For the text-containing cell, return its midpoint in (x, y) coordinate format. 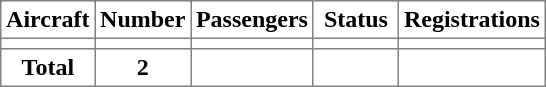
2 (143, 68)
Aircraft (48, 20)
Number (143, 20)
Passengers (252, 20)
Total (48, 68)
Registrations (472, 20)
Status (356, 20)
